For the text-containing cell, return its midpoint in [X, Y] coordinate format. 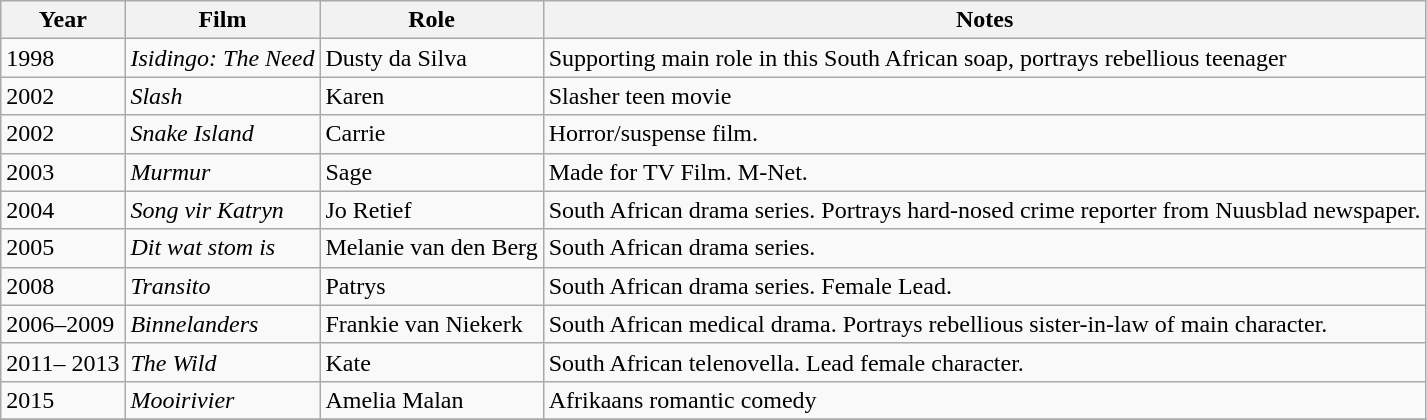
Frankie van Niekerk [432, 324]
Amelia Malan [432, 400]
Supporting main role in this South African soap, portrays rebellious teenager [984, 58]
Snake Island [222, 134]
Jo Retief [432, 210]
The Wild [222, 362]
Binnelanders [222, 324]
Patrys [432, 286]
Year [63, 20]
Made for TV Film. M-Net. [984, 172]
2005 [63, 248]
South African drama series. Female Lead. [984, 286]
2008 [63, 286]
Song vir Katryn [222, 210]
2015 [63, 400]
Horror/suspense film. [984, 134]
Melanie van den Berg [432, 248]
Slash [222, 96]
Murmur [222, 172]
Notes [984, 20]
Film [222, 20]
Isidingo: The Need [222, 58]
1998 [63, 58]
Dusty da Silva [432, 58]
South African medical drama. Portrays rebellious sister-in-law of main character. [984, 324]
2006–2009 [63, 324]
Karen [432, 96]
Afrikaans romantic comedy [984, 400]
Transito [222, 286]
Mooirivier [222, 400]
Slasher teen movie [984, 96]
South African drama series. Portrays hard-nosed crime reporter from Nuusblad newspaper. [984, 210]
Sage [432, 172]
Dit wat stom is [222, 248]
2004 [63, 210]
Kate [432, 362]
2003 [63, 172]
South African drama series. [984, 248]
2011– 2013 [63, 362]
Carrie [432, 134]
Role [432, 20]
South African telenovella. Lead female character. [984, 362]
